Search for the cell housing the specified text and yield its (X, Y) center coordinate. 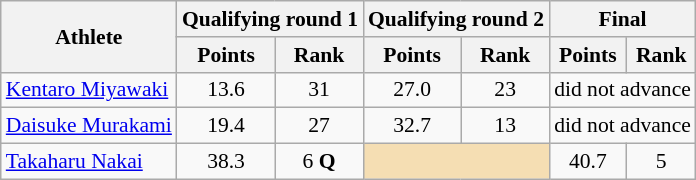
6 Q (319, 162)
5 (662, 162)
32.7 (412, 126)
Daisuke Murakami (89, 126)
13 (505, 126)
40.7 (588, 162)
23 (505, 90)
Kentaro Miyawaki (89, 90)
31 (319, 90)
Qualifying round 2 (456, 19)
27.0 (412, 90)
Qualifying round 1 (270, 19)
19.4 (226, 126)
Takaharu Nakai (89, 162)
38.3 (226, 162)
Final (622, 19)
13.6 (226, 90)
27 (319, 126)
Athlete (89, 36)
